Return the [x, y] coordinate for the center point of the cell that contains the specified text.  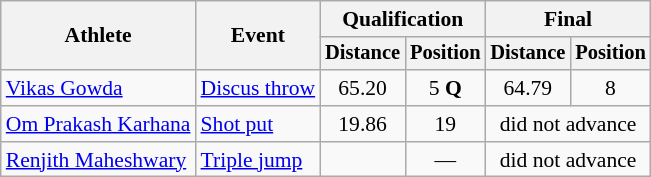
did not advance [568, 124]
19.86 [362, 124]
5 Q [445, 88]
Athlete [98, 36]
Vikas Gowda [98, 88]
Final [568, 19]
Event [258, 36]
64.79 [528, 88]
65.20 [362, 88]
Discus throw [258, 88]
19 [445, 124]
Qualification [402, 19]
Om Prakash Karhana [98, 124]
Shot put [258, 124]
8 [610, 88]
